Determine the [X, Y] coordinate at the center of the cell enclosing the given text.  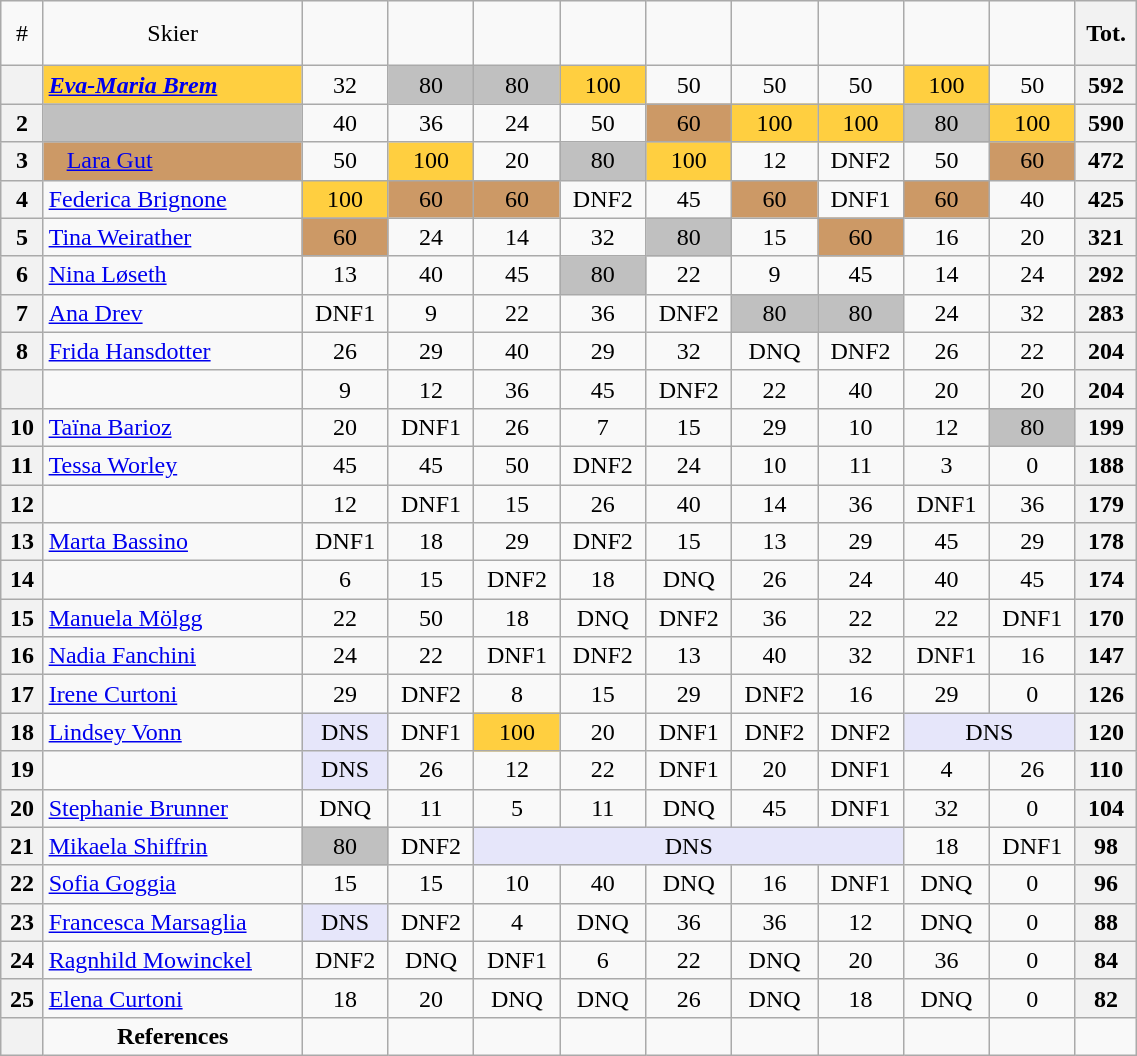
25 [22, 998]
19 [22, 770]
321 [1106, 237]
110 [1106, 770]
Tessa Worley [172, 465]
199 [1106, 427]
472 [1106, 161]
References [172, 1036]
188 [1106, 465]
Ragnhild Mowinckel [172, 960]
Nadia Fanchini [172, 656]
170 [1106, 618]
Mikaela Shiffrin [172, 846]
Taïna Barioz [172, 427]
84 [1106, 960]
147 [1106, 656]
592 [1106, 85]
174 [1106, 580]
Sofia Goggia [172, 884]
Federica Brignone [172, 199]
120 [1106, 732]
Tina Weirather [172, 237]
Marta Bassino [172, 542]
96 [1106, 884]
Skier [172, 34]
179 [1106, 503]
Elena Curtoni [172, 998]
Lara Gut [172, 161]
Lindsey Vonn [172, 732]
2 [22, 123]
Francesca Marsaglia [172, 922]
82 [1106, 998]
Eva-Maria Brem [172, 85]
Irene Curtoni [172, 694]
Nina Løseth [172, 275]
292 [1106, 275]
98 [1106, 846]
88 [1106, 922]
21 [22, 846]
178 [1106, 542]
126 [1106, 694]
Ana Drev [172, 313]
590 [1106, 123]
Frida Hansdotter [172, 351]
425 [1106, 199]
Stephanie Brunner [172, 808]
# [22, 34]
Tot. [1106, 34]
23 [22, 922]
104 [1106, 808]
Manuela Mölgg [172, 618]
17 [22, 694]
283 [1106, 313]
